Capture the cell that displays the provided text and extract its (x, y) central coordinate. 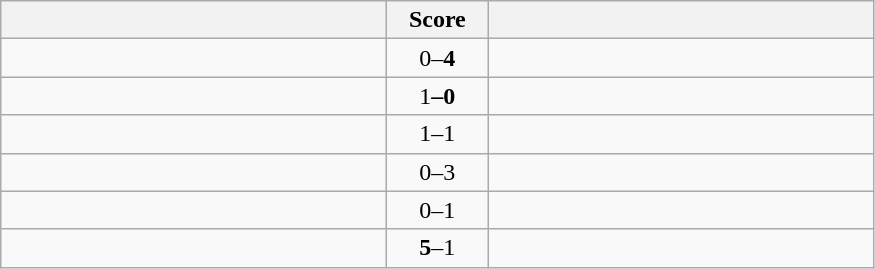
Score (438, 20)
0–1 (438, 210)
5–1 (438, 248)
1–0 (438, 96)
1–1 (438, 134)
0–4 (438, 58)
0–3 (438, 172)
